Locate the cell with the specified text and output its [X, Y] center coordinate. 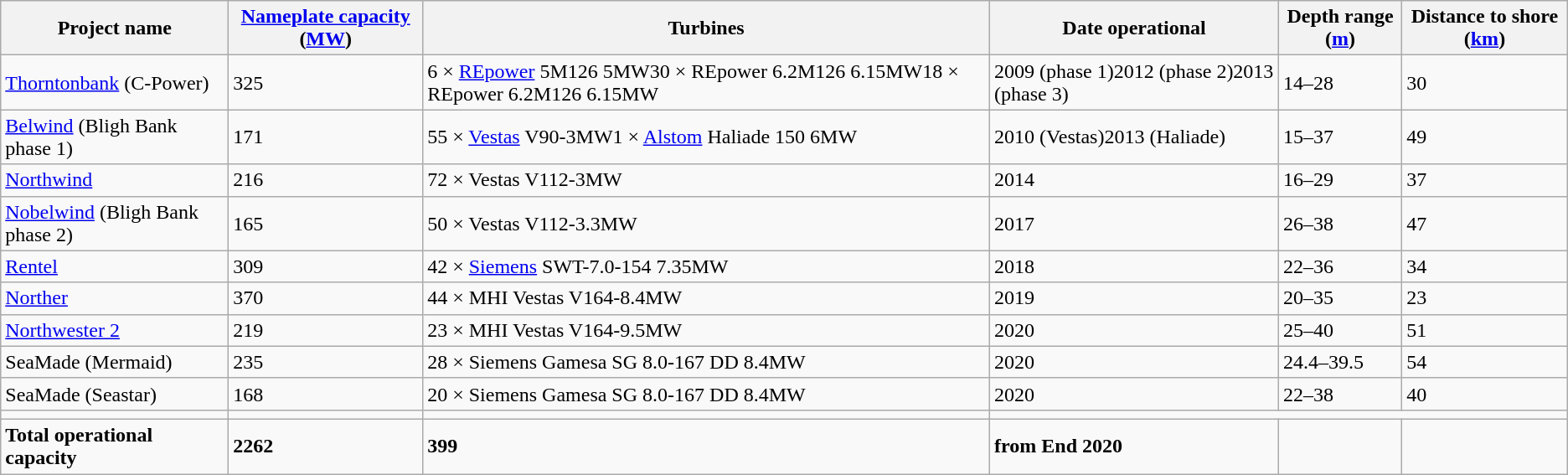
235 [326, 362]
2262 [326, 446]
Project name [115, 28]
Turbines [707, 28]
44 × MHI Vestas V164-8.4MW [707, 298]
219 [326, 330]
SeaMade (Mermaid) [115, 362]
2010 (Vestas)2013 (Haliade) [1134, 137]
171 [326, 137]
49 [1485, 137]
16–29 [1340, 180]
168 [326, 394]
47 [1485, 223]
2014 [1134, 180]
42 × Siemens SWT-7.0-154 7.35MW [707, 266]
2018 [1134, 266]
23 × MHI Vestas V164-9.5MW [707, 330]
30 [1485, 82]
Norther [115, 298]
20–35 [1340, 298]
Nameplate capacity (MW) [326, 28]
Depth range (m) [1340, 28]
Northwester 2 [115, 330]
216 [326, 180]
2009 (phase 1)2012 (phase 2)2013 (phase 3) [1134, 82]
Date operational [1134, 28]
165 [326, 223]
24.4–39.5 [1340, 362]
40 [1485, 394]
20 × Siemens Gamesa SG 8.0-167 DD 8.4MW [707, 394]
37 [1485, 180]
2019 [1134, 298]
54 [1485, 362]
25–40 [1340, 330]
23 [1485, 298]
51 [1485, 330]
2017 [1134, 223]
22–38 [1340, 394]
399 [707, 446]
55 × Vestas V90-3MW1 × Alstom Haliade 150 6MW [707, 137]
Belwind (Bligh Bank phase 1) [115, 137]
14–28 [1340, 82]
Northwind [115, 180]
72 × Vestas V112-3MW [707, 180]
Nobelwind (Bligh Bank phase 2) [115, 223]
26–38 [1340, 223]
309 [326, 266]
Distance to shore (km) [1485, 28]
370 [326, 298]
34 [1485, 266]
28 × Siemens Gamesa SG 8.0-167 DD 8.4MW [707, 362]
from End 2020 [1134, 446]
6 × REpower 5M126 5MW30 × REpower 6.2M126 6.15MW18 × REpower 6.2M126 6.15MW [707, 82]
Thorntonbank (C-Power) [115, 82]
50 × Vestas V112-3.3MW [707, 223]
325 [326, 82]
22–36 [1340, 266]
SeaMade (Seastar) [115, 394]
Total operational capacity [115, 446]
15–37 [1340, 137]
Rentel [115, 266]
